Identify which cell holds the provided text, then report its (X, Y) central coordinate. 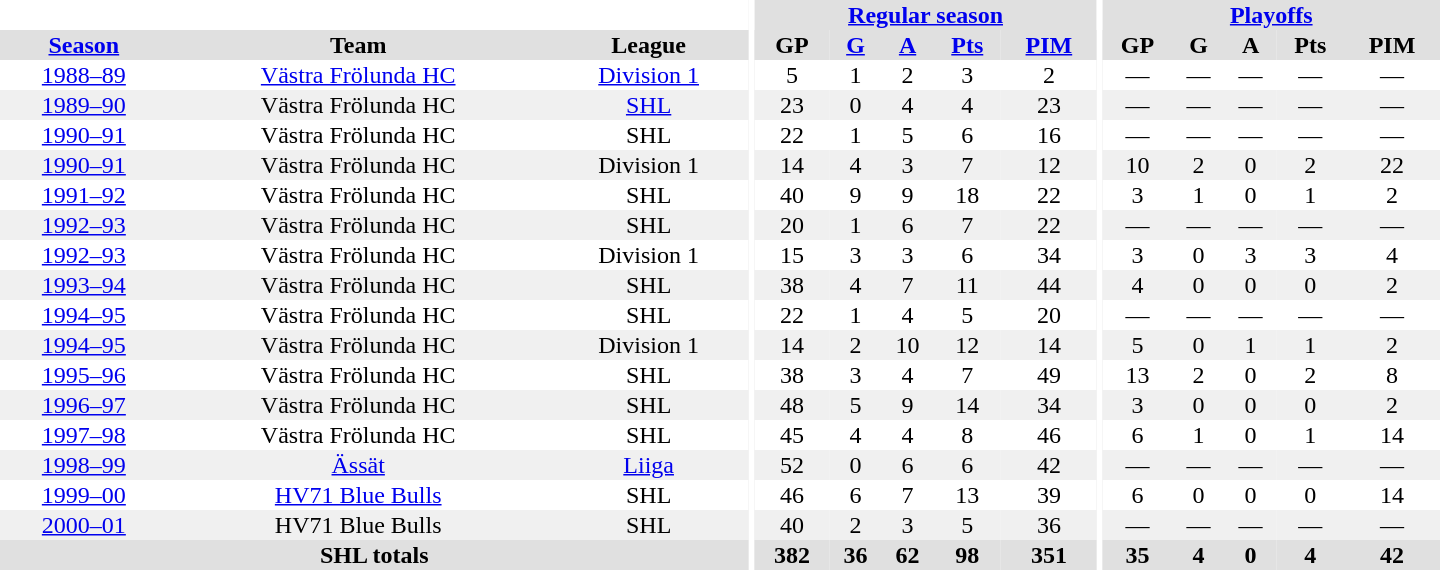
1996–97 (84, 405)
15 (792, 255)
52 (792, 465)
1997–98 (84, 435)
Team (358, 45)
351 (1049, 555)
1988–89 (84, 75)
1995–96 (84, 375)
1999–00 (84, 495)
2000–01 (84, 525)
1998–99 (84, 465)
1991–92 (84, 195)
Ässät (358, 465)
49 (1049, 375)
1989–90 (84, 105)
SHL totals (374, 555)
382 (792, 555)
35 (1137, 555)
1993–94 (84, 285)
Season (84, 45)
16 (1049, 135)
Playoffs (1271, 15)
98 (968, 555)
48 (792, 405)
League (649, 45)
11 (968, 285)
Liiga (649, 465)
39 (1049, 495)
18 (968, 195)
44 (1049, 285)
45 (792, 435)
Regular season (925, 15)
62 (908, 555)
